Identify which cell holds the provided text, then report its [X, Y] central coordinate. 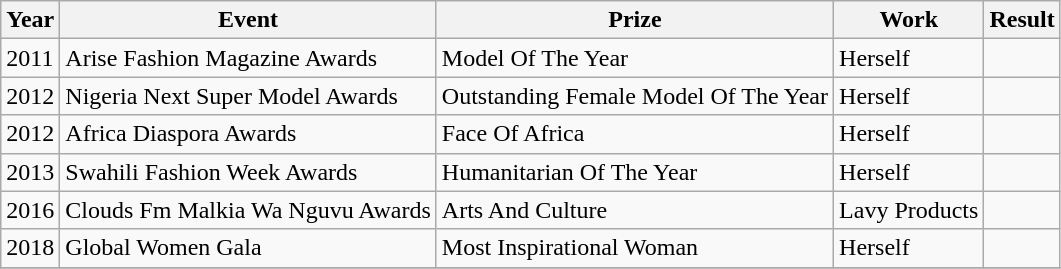
Swahili Fashion Week Awards [248, 172]
2018 [30, 248]
2016 [30, 210]
Prize [634, 20]
Nigeria Next Super Model Awards [248, 96]
Most Inspirational Woman [634, 248]
2011 [30, 58]
Arise Fashion Magazine Awards [248, 58]
Arts And Culture [634, 210]
Event [248, 20]
Work [909, 20]
Clouds Fm Malkia Wa Nguvu Awards [248, 210]
Global Women Gala [248, 248]
Result [1022, 20]
Africa Diaspora Awards [248, 134]
2013 [30, 172]
Year [30, 20]
Face Of Africa [634, 134]
Humanitarian Of The Year [634, 172]
Outstanding Female Model Of The Year [634, 96]
Lavy Products [909, 210]
Model Of The Year [634, 58]
